Search for the cell housing the specified text and yield its [X, Y] center coordinate. 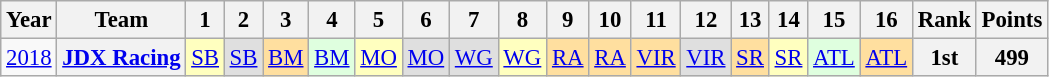
Year [29, 20]
11 [656, 20]
7 [474, 20]
1 [205, 20]
2018 [29, 58]
8 [522, 20]
1st [944, 58]
Points [1012, 20]
Team [122, 20]
Rank [944, 20]
9 [568, 20]
4 [332, 20]
2 [243, 20]
6 [426, 20]
15 [834, 20]
14 [788, 20]
499 [1012, 58]
16 [886, 20]
12 [706, 20]
3 [286, 20]
JDX Racing [122, 58]
5 [378, 20]
10 [610, 20]
13 [750, 20]
